Find where the given text appears and provide that cell's center as (x, y) coordinate. 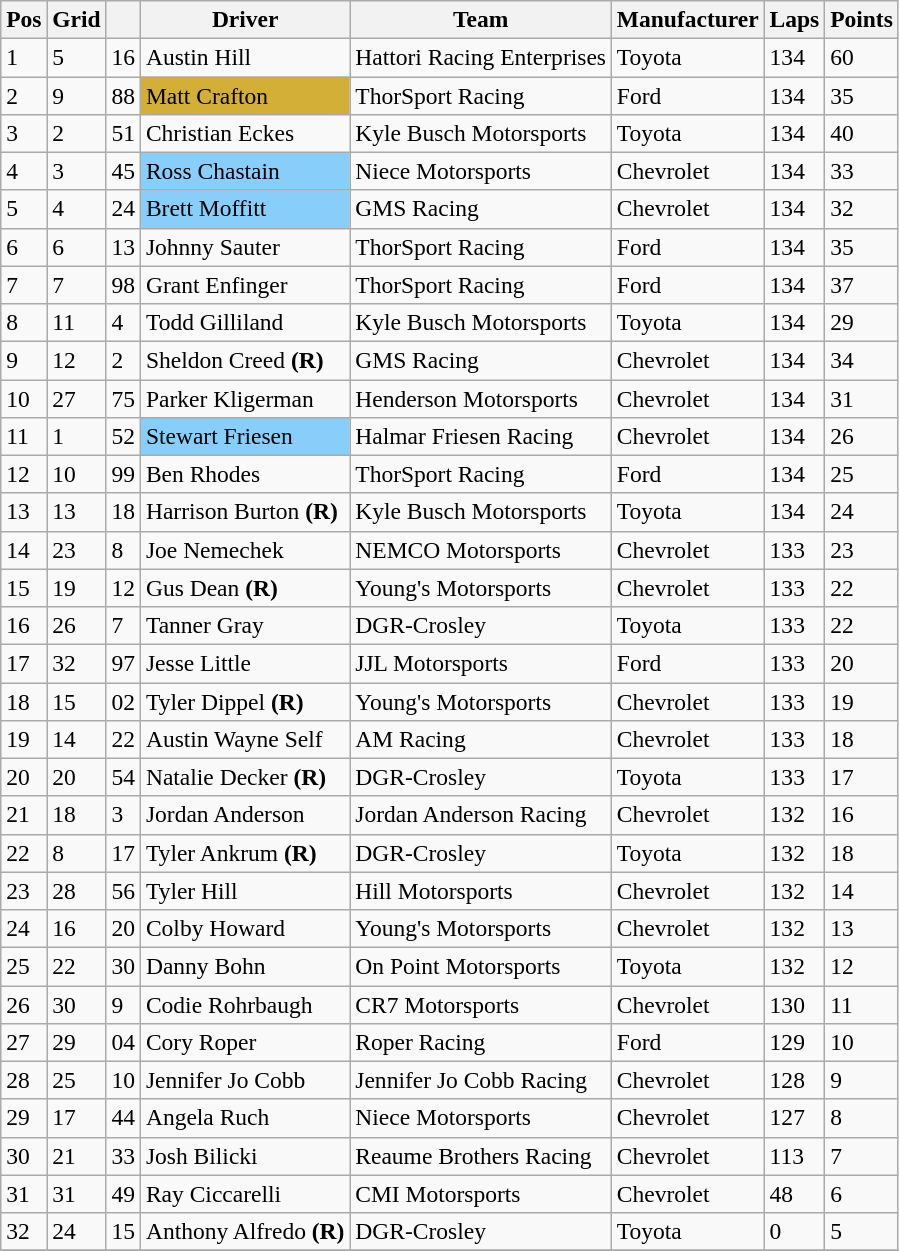
Natalie Decker (R) (244, 777)
113 (794, 1156)
JJL Motorsports (481, 663)
Hattori Racing Enterprises (481, 57)
49 (123, 1194)
Todd Gilliland (244, 322)
0 (794, 1231)
34 (862, 360)
02 (123, 701)
Parker Kligerman (244, 398)
CR7 Motorsports (481, 1004)
130 (794, 1004)
Josh Bilicki (244, 1156)
Pos (24, 19)
Johnny Sauter (244, 247)
Tyler Hill (244, 891)
Christian Eckes (244, 133)
Henderson Motorsports (481, 398)
Points (862, 19)
Jordan Anderson (244, 815)
Sheldon Creed (R) (244, 360)
54 (123, 777)
Ben Rhodes (244, 474)
Joe Nemechek (244, 550)
On Point Motorsports (481, 966)
Codie Rohrbaugh (244, 1004)
44 (123, 1118)
56 (123, 891)
60 (862, 57)
Gus Dean (R) (244, 588)
Jesse Little (244, 663)
37 (862, 285)
Austin Hill (244, 57)
Matt Crafton (244, 95)
Roper Racing (481, 1042)
Jennifer Jo Cobb (244, 1080)
Tyler Ankrum (R) (244, 853)
75 (123, 398)
Team (481, 19)
127 (794, 1118)
Jennifer Jo Cobb Racing (481, 1080)
Driver (244, 19)
Cory Roper (244, 1042)
Danny Bohn (244, 966)
98 (123, 285)
40 (862, 133)
Laps (794, 19)
99 (123, 474)
04 (123, 1042)
Halmar Friesen Racing (481, 436)
Anthony Alfredo (R) (244, 1231)
Tyler Dippel (R) (244, 701)
129 (794, 1042)
Tanner Gray (244, 625)
Harrison Burton (R) (244, 512)
Colby Howard (244, 928)
48 (794, 1194)
45 (123, 171)
AM Racing (481, 739)
Ray Ciccarelli (244, 1194)
128 (794, 1080)
51 (123, 133)
Jordan Anderson Racing (481, 815)
Grid (76, 19)
NEMCO Motorsports (481, 550)
Angela Ruch (244, 1118)
97 (123, 663)
CMI Motorsports (481, 1194)
Brett Moffitt (244, 209)
Stewart Friesen (244, 436)
Manufacturer (688, 19)
Austin Wayne Self (244, 739)
Reaume Brothers Racing (481, 1156)
Ross Chastain (244, 171)
52 (123, 436)
Grant Enfinger (244, 285)
88 (123, 95)
Hill Motorsports (481, 891)
